Provide the [x, y] coordinate of the cell's center where the given text is located.  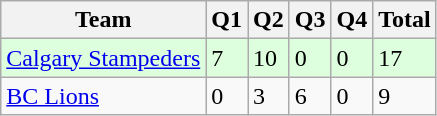
Q3 [310, 20]
Q1 [227, 20]
10 [269, 58]
BC Lions [104, 96]
17 [405, 58]
6 [310, 96]
Calgary Stampeders [104, 58]
9 [405, 96]
Total [405, 20]
Q4 [352, 20]
Q2 [269, 20]
7 [227, 58]
Team [104, 20]
3 [269, 96]
